Provide the (x, y) coordinate of the cell's center where the given text is located.  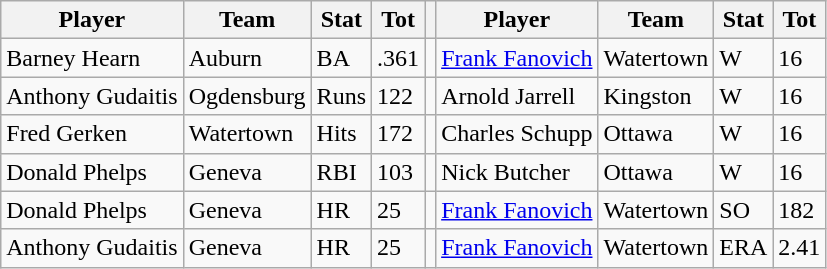
.361 (398, 58)
ERA (744, 248)
Arnold Jarrell (517, 96)
Barney Hearn (92, 58)
122 (398, 96)
Hits (341, 134)
RBI (341, 172)
Runs (341, 96)
182 (800, 210)
Fred Gerken (92, 134)
2.41 (800, 248)
BA (341, 58)
SO (744, 210)
Ogdensburg (247, 96)
Auburn (247, 58)
Kingston (656, 96)
103 (398, 172)
172 (398, 134)
Nick Butcher (517, 172)
Charles Schupp (517, 134)
